Return (x, y) of the center of cell containing provided text 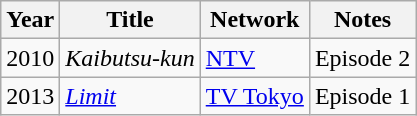
TV Tokyo (254, 96)
2013 (30, 96)
NTV (254, 58)
Year (30, 20)
Network (254, 20)
2010 (30, 58)
Kaibutsu-kun (130, 58)
Limit (130, 96)
Episode 1 (362, 96)
Title (130, 20)
Notes (362, 20)
Episode 2 (362, 58)
